Determine the (X, Y) coordinate at the center of the cell enclosing the given text.  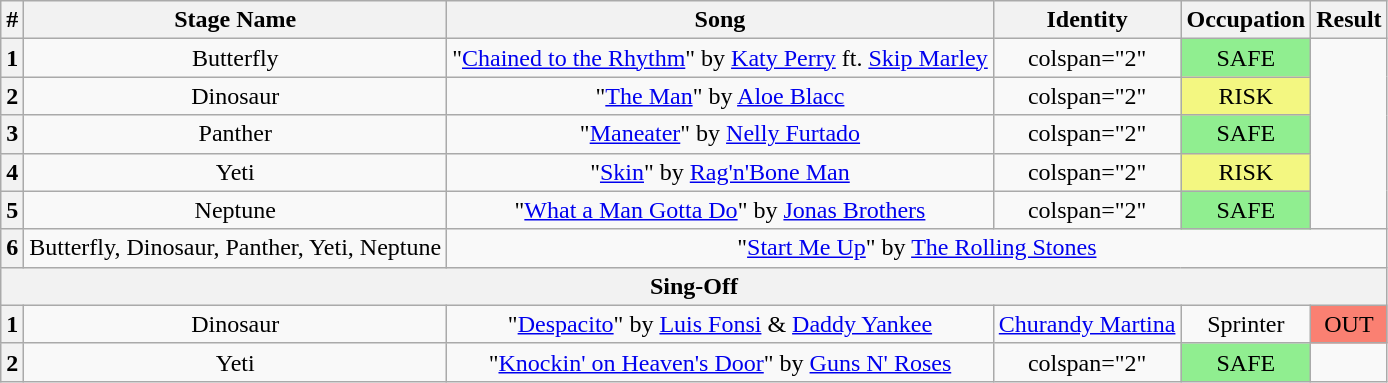
Stage Name (236, 20)
Result (1349, 20)
Neptune (236, 210)
Identity (1087, 20)
"What a Man Gotta Do" by Jonas Brothers (720, 210)
Panther (236, 134)
Occupation (1246, 20)
Sprinter (1246, 324)
5 (12, 210)
# (12, 20)
3 (12, 134)
Sing-Off (694, 286)
"Knockin' on Heaven's Door" by Guns N' Roses (720, 362)
4 (12, 172)
"Chained to the Rhythm" by Katy Perry ft. Skip Marley (720, 58)
Churandy Martina (1087, 324)
OUT (1349, 324)
Butterfly (236, 58)
Butterfly, Dinosaur, Panther, Yeti, Neptune (236, 248)
"Despacito" by Luis Fonsi & Daddy Yankee (720, 324)
"Start Me Up" by The Rolling Stones (917, 248)
"The Man" by Aloe Blacc (720, 96)
6 (12, 248)
"Maneater" by Nelly Furtado (720, 134)
Song (720, 20)
"Skin" by Rag'n'Bone Man (720, 172)
